Pinpoint the cell where the given text exists, returning its [X, Y] midpoint coordinate. 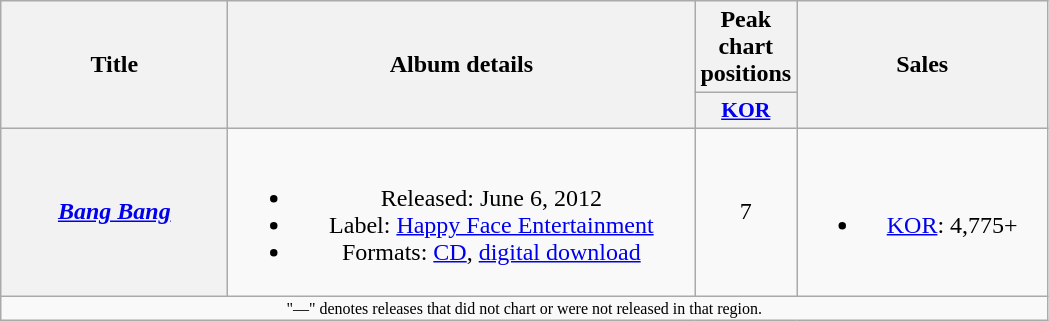
"—" denotes releases that did not chart or were not released in that region. [524, 308]
Album details [462, 65]
7 [746, 212]
KOR [746, 111]
Bang Bang [114, 212]
KOR: 4,775+ [922, 212]
Title [114, 65]
Peak chartpositions [746, 47]
Sales [922, 65]
Released: June 6, 2012 Label: Happy Face EntertainmentFormats: CD, digital download [462, 212]
